Provide the (X, Y) coordinate of the cell's center where the given text is located.  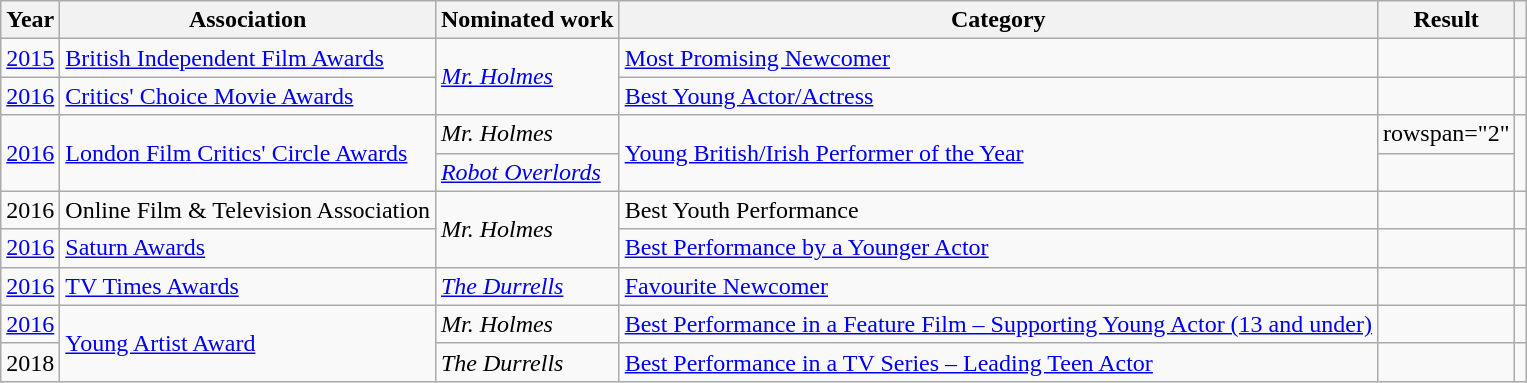
Best Performance by a Younger Actor (998, 248)
Best Performance in a Feature Film – Supporting Young Actor (13 and under) (998, 324)
TV Times Awards (248, 286)
rowspan="2" (1446, 134)
Best Youth Performance (998, 210)
Most Promising Newcomer (998, 58)
Robot Overlords (527, 172)
Favourite Newcomer (998, 286)
Result (1446, 20)
2018 (30, 362)
Nominated work (527, 20)
Best Performance in a TV Series – Leading Teen Actor (998, 362)
Category (998, 20)
Saturn Awards (248, 248)
Young Artist Award (248, 343)
Online Film & Television Association (248, 210)
Year (30, 20)
Critics' Choice Movie Awards (248, 96)
Young British/Irish Performer of the Year (998, 153)
British Independent Film Awards (248, 58)
Best Young Actor/Actress (998, 96)
London Film Critics' Circle Awards (248, 153)
2015 (30, 58)
Association (248, 20)
